Determine the (x, y) coordinate at the center of the cell enclosing the given text.  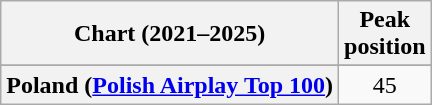
Chart (2021–2025) (170, 34)
Peakposition (385, 34)
Poland (Polish Airplay Top 100) (170, 85)
45 (385, 85)
